Determine the [X, Y] coordinate at the center of the cell enclosing the given text.  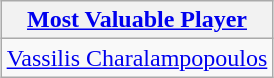
Most Valuable Player [137, 20]
Vassilis Charalampopoulos [137, 58]
